Extract the (X, Y) coordinate from the center of the cell holding the provided text.  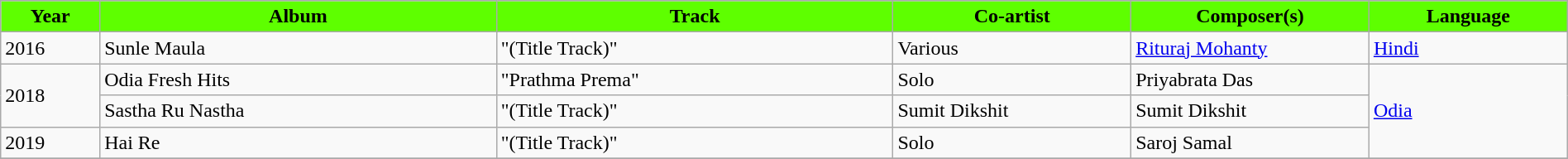
Album (299, 17)
Track (695, 17)
Odia (1468, 111)
Co-artist (1012, 17)
Year (50, 17)
Sunle Maula (299, 48)
Various (1012, 48)
Priyabrata Das (1250, 79)
2018 (50, 95)
Language (1468, 17)
Hindi (1468, 48)
Rituraj Mohanty (1250, 48)
Odia Fresh Hits (299, 79)
Composer(s) (1250, 17)
Sastha Ru Nastha (299, 111)
"Prathma Prema" (695, 79)
Saroj Samal (1250, 142)
2016 (50, 48)
2019 (50, 142)
Hai Re (299, 142)
